Detect which cell encompasses the target text, then output its [x, y] center coordinate. 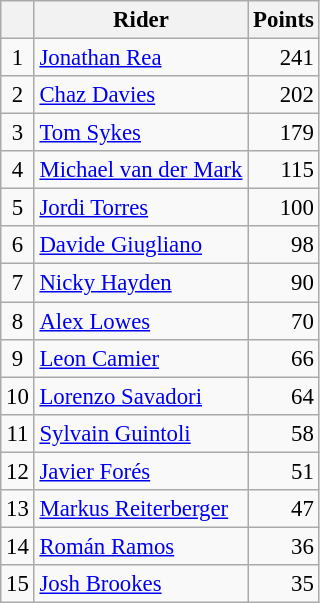
4 [18, 170]
12 [18, 471]
Josh Brookes [141, 584]
241 [284, 58]
9 [18, 358]
Davide Giugliano [141, 245]
2 [18, 95]
15 [18, 584]
115 [284, 170]
47 [284, 509]
14 [18, 546]
11 [18, 433]
Nicky Hayden [141, 283]
Leon Camier [141, 358]
Lorenzo Savadori [141, 396]
Rider [141, 20]
Tom Sykes [141, 133]
Markus Reiterberger [141, 509]
51 [284, 471]
Michael van der Mark [141, 170]
64 [284, 396]
100 [284, 208]
35 [284, 584]
Jonathan Rea [141, 58]
6 [18, 245]
Alex Lowes [141, 321]
70 [284, 321]
66 [284, 358]
3 [18, 133]
8 [18, 321]
Points [284, 20]
1 [18, 58]
90 [284, 283]
98 [284, 245]
10 [18, 396]
Jordi Torres [141, 208]
179 [284, 133]
5 [18, 208]
Javier Forés [141, 471]
7 [18, 283]
202 [284, 95]
36 [284, 546]
13 [18, 509]
Sylvain Guintoli [141, 433]
Román Ramos [141, 546]
Chaz Davies [141, 95]
58 [284, 433]
